Capture the cell that displays the provided text and extract its [X, Y] central coordinate. 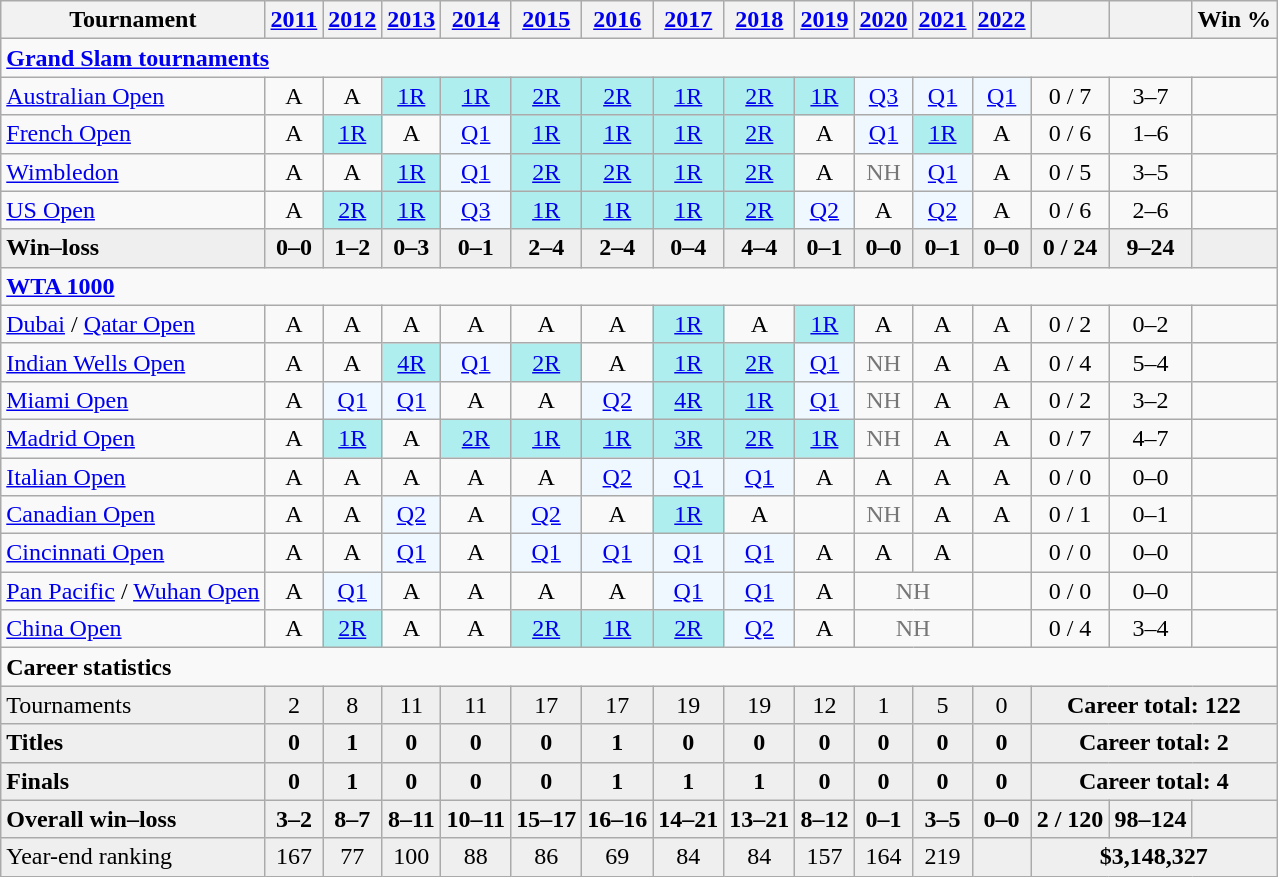
Grand Slam tournaments [639, 58]
5 [942, 705]
3–7 [1150, 96]
2 [294, 705]
4–7 [1150, 438]
Italian Open [133, 477]
8–12 [824, 819]
Tournament [133, 20]
8–7 [352, 819]
98–124 [1150, 819]
Career total: 122 [1154, 705]
157 [824, 857]
0–4 [688, 248]
0 / 24 [1070, 248]
Win % [1234, 20]
2016 [618, 20]
Win–loss [133, 248]
WTA 1000 [639, 286]
4–4 [760, 248]
Australian Open [133, 96]
2020 [884, 20]
Tournaments [133, 705]
US Open [133, 210]
2019 [824, 20]
2 / 120 [1070, 819]
2011 [294, 20]
Wimbledon [133, 172]
Titles [133, 743]
0–2 [1150, 324]
100 [412, 857]
0 / 5 [1070, 172]
Indian Wells Open [133, 362]
8–11 [412, 819]
164 [884, 857]
Canadian Open [133, 515]
0 / 1 [1070, 515]
Cincinnati Open [133, 553]
14–21 [688, 819]
77 [352, 857]
5–4 [1150, 362]
2017 [688, 20]
2015 [546, 20]
2021 [942, 20]
Career total: 4 [1154, 781]
2022 [1002, 20]
Career total: 2 [1154, 743]
2012 [352, 20]
3R [688, 438]
French Open [133, 134]
9–24 [1150, 248]
8 [352, 705]
167 [294, 857]
219 [942, 857]
16–16 [618, 819]
Dubai / Qatar Open [133, 324]
Pan Pacific / Wuhan Open [133, 591]
2014 [476, 20]
86 [546, 857]
Overall win–loss [133, 819]
Year-end ranking [133, 857]
Finals [133, 781]
88 [476, 857]
12 [824, 705]
69 [618, 857]
Madrid Open [133, 438]
Career statistics [639, 667]
2–6 [1150, 210]
1–2 [352, 248]
3–4 [1150, 629]
1–6 [1150, 134]
10–11 [476, 819]
Miami Open [133, 400]
2013 [412, 20]
13–21 [760, 819]
China Open [133, 629]
15–17 [546, 819]
$3,148,327 [1154, 857]
2018 [760, 20]
0–3 [412, 248]
